Scan for the cell matching the given text and deliver its [x, y] coordinate at center. 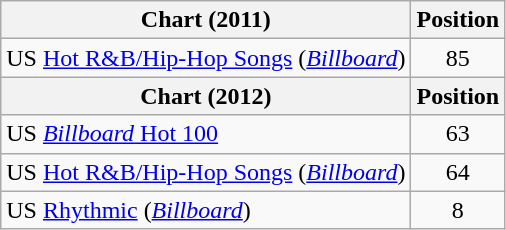
US Rhythmic (Billboard) [206, 210]
8 [458, 210]
US Billboard Hot 100 [206, 134]
64 [458, 172]
63 [458, 134]
85 [458, 58]
Chart (2012) [206, 96]
Chart (2011) [206, 20]
